Determine the (x, y) coordinate at the center of the cell enclosing the given text.  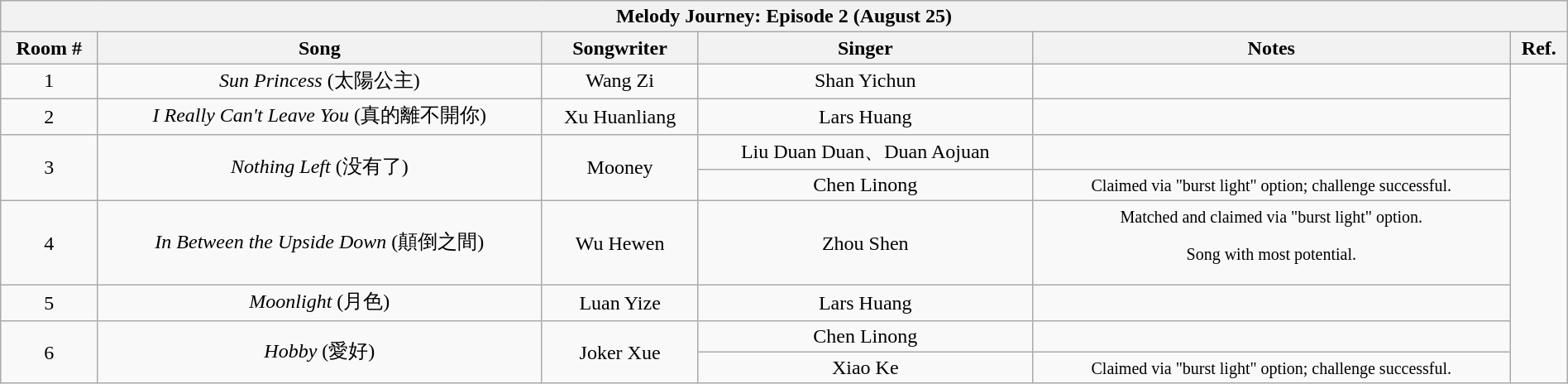
2 (50, 116)
Mooney (620, 167)
Wu Hewen (620, 243)
3 (50, 167)
Notes (1271, 48)
Shan Yichun (865, 81)
Room # (50, 48)
1 (50, 81)
Hobby (愛好) (319, 352)
Singer (865, 48)
Joker Xue (620, 352)
Matched and claimed via "burst light" option.Song with most potential. (1271, 243)
Wang Zi (620, 81)
Luan Yize (620, 303)
Zhou Shen (865, 243)
Liu Duan Duan、Duan Aojuan (865, 152)
Song (319, 48)
Ref. (1538, 48)
Xiao Ke (865, 367)
Sun Princess (太陽公主) (319, 81)
5 (50, 303)
Melody Journey: Episode 2 (August 25) (784, 17)
Moonlight (月色) (319, 303)
Songwriter (620, 48)
6 (50, 352)
Xu Huanliang (620, 116)
Nothing Left (没有了) (319, 167)
4 (50, 243)
I Really Can't Leave You (真的離不開你) (319, 116)
In Between the Upside Down (顛倒之間) (319, 243)
